Output the [X, Y] coordinate of the center of the cell containing the given text.  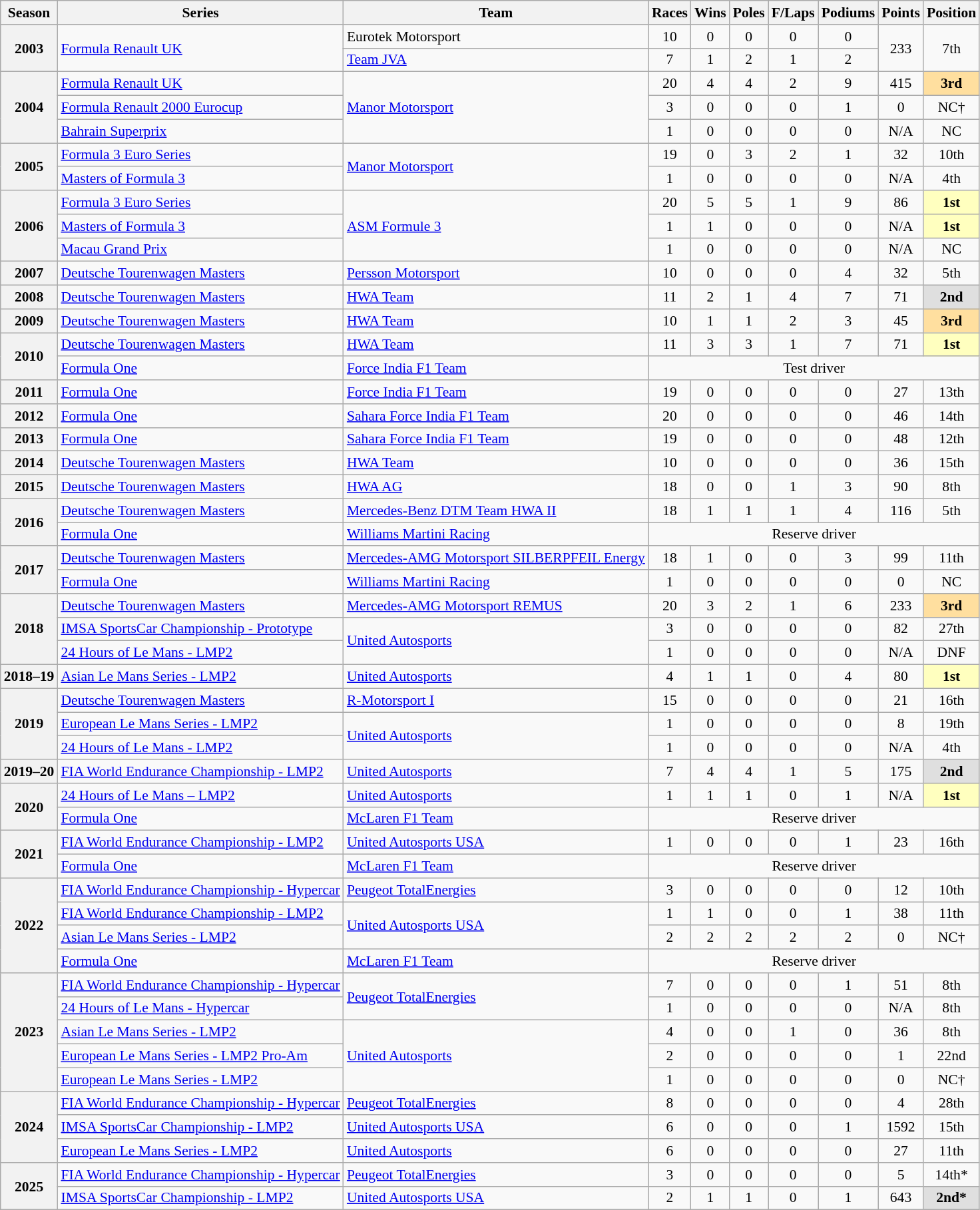
Mercedes-AMG Motorsport REMUS [496, 606]
2005 [29, 166]
Position [951, 13]
Team [496, 13]
12 [901, 890]
2003 [29, 48]
Series [200, 13]
14th* [951, 1175]
2019–20 [29, 771]
2011 [29, 392]
Races [670, 13]
415 [901, 84]
2018 [29, 630]
2007 [29, 274]
80 [901, 677]
643 [901, 1198]
45 [901, 321]
Test driver [814, 369]
90 [901, 487]
2nd* [951, 1198]
Macau Grand Prix [200, 250]
86 [901, 202]
15 [670, 700]
2021 [29, 855]
2004 [29, 108]
2025 [29, 1186]
F/Laps [794, 13]
22nd [951, 1056]
24 Hours of Le Mans - Hypercar [200, 1008]
2020 [29, 807]
48 [901, 439]
Team JVA [496, 60]
13th [951, 392]
2017 [29, 570]
2023 [29, 1032]
24 Hours of Le Mans – LMP2 [200, 795]
European Le Mans Series - LMP2 Pro-Am [200, 1056]
27th [951, 629]
Formula Renault 2000 Eurocup [200, 108]
21 [901, 700]
Season [29, 13]
2013 [29, 439]
1592 [901, 1127]
12th [951, 439]
2009 [29, 321]
2006 [29, 226]
Mercedes-AMG Motorsport SILBERPFEIL Energy [496, 558]
38 [901, 914]
2022 [29, 925]
2012 [29, 416]
28th [951, 1104]
Podiums [848, 13]
Eurotek Motorsport [496, 37]
51 [901, 985]
99 [901, 558]
2008 [29, 298]
14th [951, 416]
2024 [29, 1127]
Persson Motorsport [496, 274]
23 [901, 843]
2016 [29, 522]
2010 [29, 357]
2018–19 [29, 677]
HWA AG [496, 487]
Poles [749, 13]
ASM Formule 3 [496, 226]
IMSA SportsCar Championship - Prototype [200, 629]
Wins [710, 13]
R-Motorsport I [496, 700]
DNF [951, 653]
Bahrain Superprix [200, 131]
Mercedes-Benz DTM Team HWA II [496, 510]
82 [901, 629]
7th [951, 48]
175 [901, 771]
46 [901, 416]
19th [951, 724]
2019 [29, 724]
2014 [29, 463]
116 [901, 510]
Points [901, 13]
2015 [29, 487]
